Scan for the cell matching the given text and deliver its [x, y] coordinate at center. 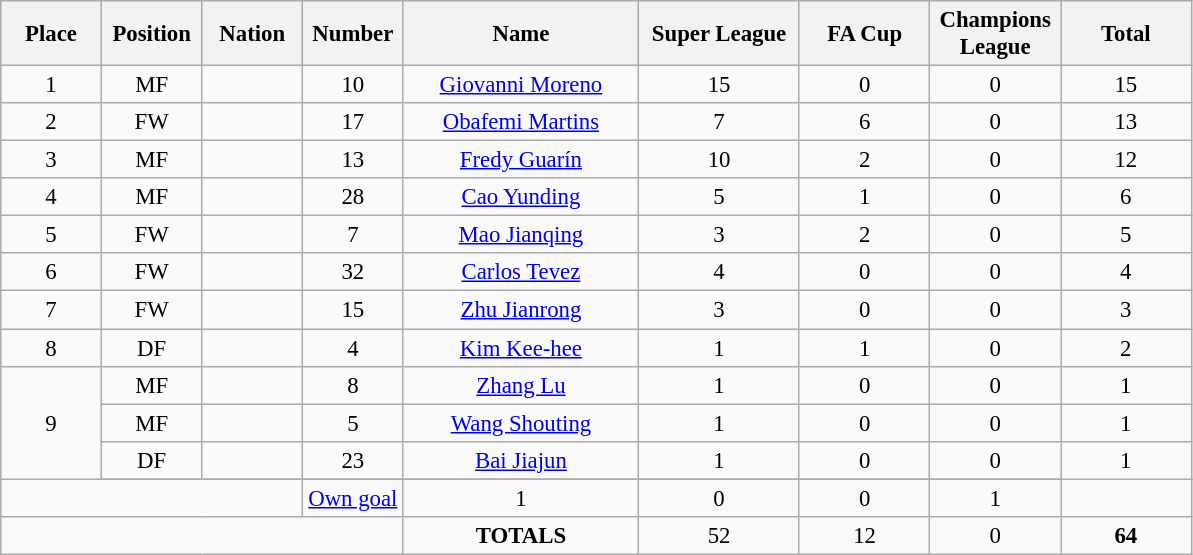
Giovanni Moreno [521, 85]
Kim Kee-hee [521, 348]
Position [152, 34]
23 [354, 460]
Total [1126, 34]
Cao Yunding [521, 197]
9 [52, 422]
32 [354, 273]
Obafemi Martins [521, 122]
Super League [720, 34]
TOTALS [521, 536]
64 [1126, 536]
28 [354, 197]
Champions League [996, 34]
Mao Jianqing [521, 235]
Fredy Guarín [521, 160]
Zhang Lu [521, 385]
Number [354, 34]
Carlos Tevez [521, 273]
Place [52, 34]
17 [354, 122]
Nation [252, 34]
Bai Jiajun [521, 460]
Zhu Jianrong [521, 310]
FA Cup [864, 34]
Own goal [354, 498]
Name [521, 34]
Wang Shouting [521, 423]
52 [720, 536]
